Return [x, y] of the center of cell containing provided text 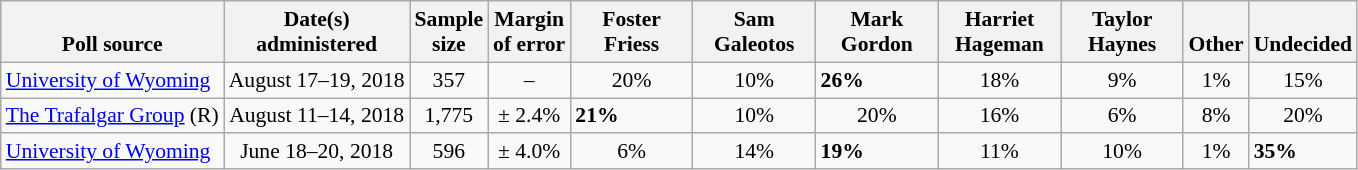
TaylorHaynes [1122, 32]
Other [1216, 32]
August 11–14, 2018 [317, 116]
SamGaleotos [754, 32]
15% [1303, 80]
8% [1216, 116]
FosterFriess [632, 32]
Poll source [112, 32]
Marginof error [529, 32]
– [529, 80]
21% [632, 116]
16% [1000, 116]
9% [1122, 80]
± 2.4% [529, 116]
18% [1000, 80]
19% [878, 152]
Undecided [1303, 32]
MarkGordon [878, 32]
Date(s)administered [317, 32]
The Trafalgar Group (R) [112, 116]
± 4.0% [529, 152]
35% [1303, 152]
1,775 [449, 116]
357 [449, 80]
August 17–19, 2018 [317, 80]
11% [1000, 152]
June 18–20, 2018 [317, 152]
596 [449, 152]
14% [754, 152]
Samplesize [449, 32]
26% [878, 80]
HarrietHageman [1000, 32]
